Detect which cell encompasses the target text, then output its [X, Y] center coordinate. 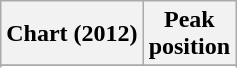
Chart (2012) [72, 34]
Peakposition [189, 34]
